Determine the [X, Y] coordinate at the center of the cell enclosing the given text.  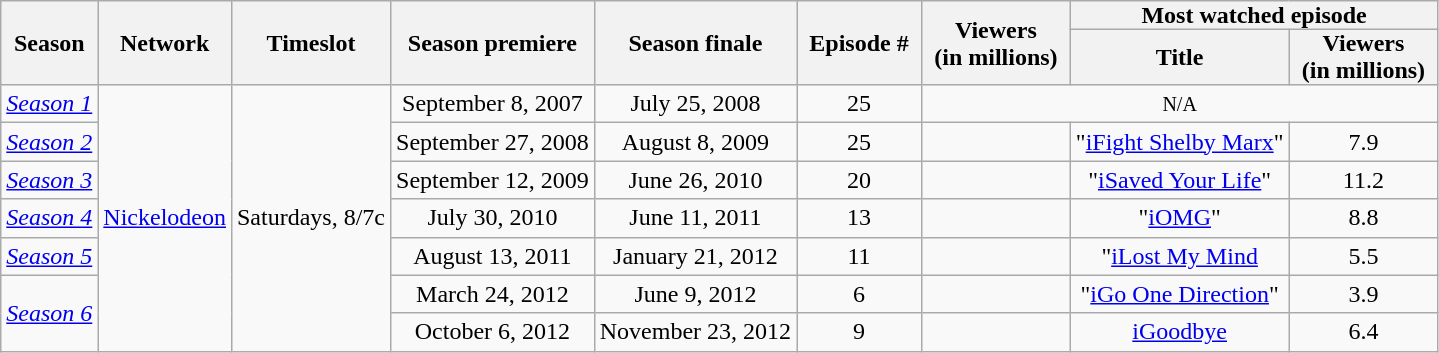
13 [860, 218]
3.9 [1364, 294]
Season 4 [50, 218]
Season [50, 43]
"iGo One Direction" [1180, 294]
20 [860, 180]
Timeslot [310, 43]
iGoodbye [1180, 332]
11.2 [1364, 180]
Season 2 [50, 142]
"iFight Shelby Marx" [1180, 142]
September 12, 2009 [493, 180]
7.9 [1364, 142]
Title [1180, 57]
September 27, 2008 [493, 142]
Season finale [695, 43]
6 [860, 294]
Season 3 [50, 180]
6.4 [1364, 332]
June 9, 2012 [695, 294]
8.8 [1364, 218]
Nickelodeon [165, 218]
March 24, 2012 [493, 294]
September 8, 2007 [493, 104]
Season 6 [50, 313]
November 23, 2012 [695, 332]
Season 1 [50, 104]
11 [860, 256]
July 25, 2008 [695, 104]
July 30, 2010 [493, 218]
"iLost My Mind [1180, 256]
October 6, 2012 [493, 332]
August 8, 2009 [695, 142]
"iSaved Your Life" [1180, 180]
June 26, 2010 [695, 180]
Episode # [860, 43]
Season 5 [50, 256]
"iOMG" [1180, 218]
5.5 [1364, 256]
August 13, 2011 [493, 256]
June 11, 2011 [695, 218]
N/A [1179, 104]
January 21, 2012 [695, 256]
Saturdays, 8/7c [310, 218]
Network [165, 43]
Most watched episode [1254, 15]
9 [860, 332]
Season premiere [493, 43]
